Search for the cell housing the specified text and yield its [x, y] center coordinate. 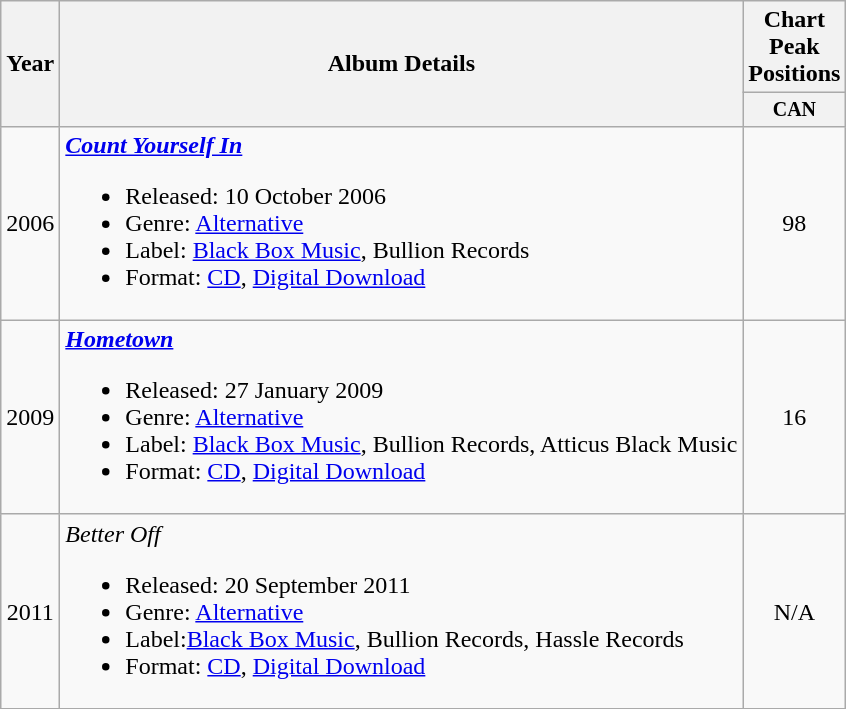
Count Yourself InReleased: 10 October 2006Genre: AlternativeLabel: Black Box Music, Bullion RecordsFormat: CD, Digital Download [402, 223]
CAN [794, 110]
Chart Peak Positions [794, 47]
16 [794, 417]
Year [30, 64]
2009 [30, 417]
2006 [30, 223]
Better OffReleased: 20 September 2011Genre: AlternativeLabel:Black Box Music, Bullion Records, Hassle RecordsFormat: CD, Digital Download [402, 611]
N/A [794, 611]
Album Details [402, 64]
HometownReleased: 27 January 2009Genre: AlternativeLabel: Black Box Music, Bullion Records, Atticus Black MusicFormat: CD, Digital Download [402, 417]
98 [794, 223]
2011 [30, 611]
